Return (x, y) of the center of cell containing provided text 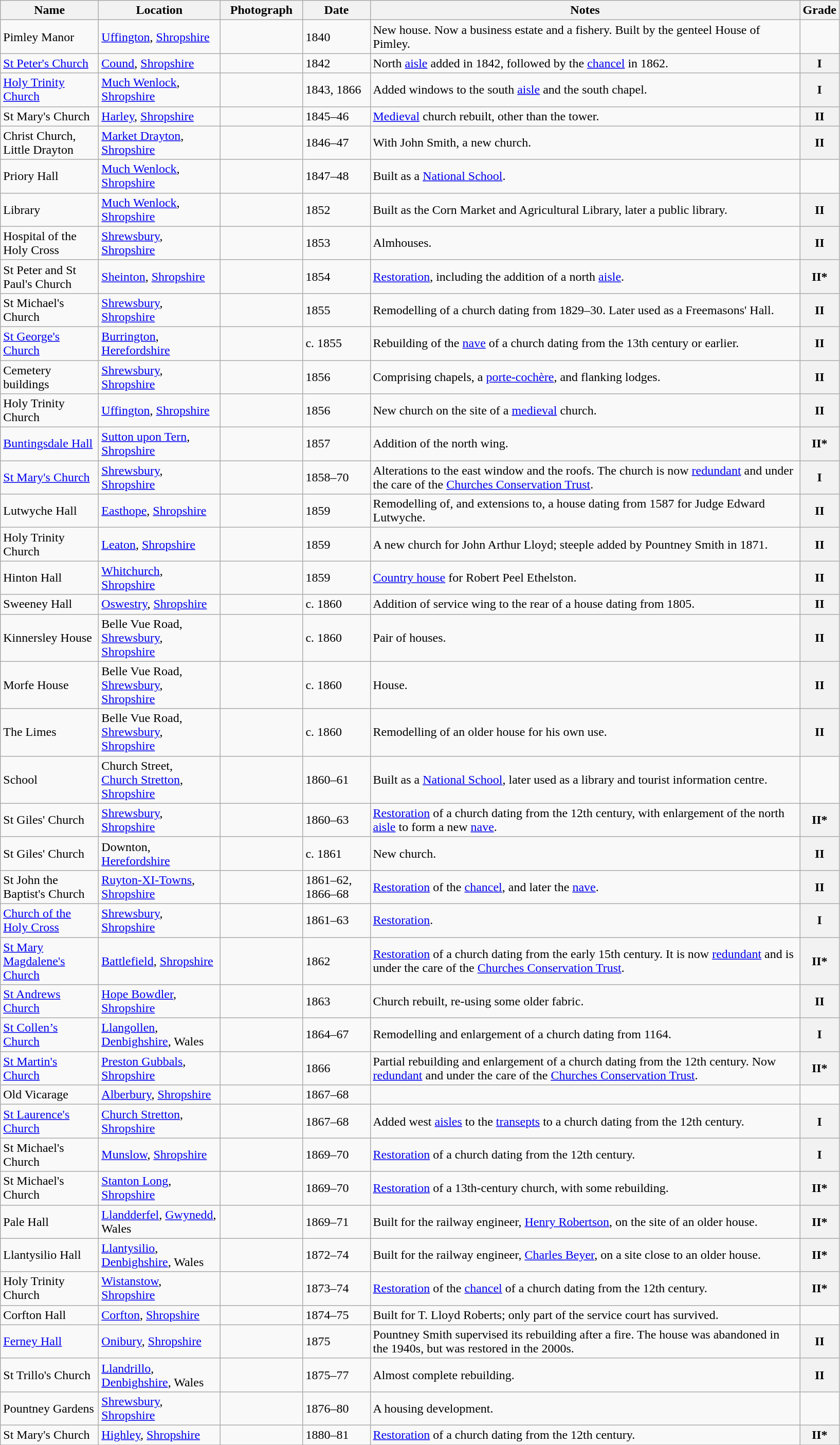
Medieval church rebuilt, other than the tower. (585, 116)
Location (159, 10)
1855 (336, 310)
Remodelling and enlargement of a church dating from 1164. (585, 1035)
Almost complete rebuilding. (585, 1375)
Oswestry, Shropshire (159, 604)
1847–48 (336, 176)
1845–46 (336, 116)
Market Drayton, Shropshire (159, 143)
Pountney Gardens (49, 1408)
Sheinton, Shropshire (159, 277)
St Peter's Church (49, 63)
Sutton upon Tern, Shropshire (159, 444)
Built as the Corn Market and Agricultural Library, later a public library. (585, 210)
1858–70 (336, 477)
Church rebuilt, re-using some older fabric. (585, 1002)
Date (336, 10)
Cound, Shropshire (159, 63)
Library (49, 210)
1857 (336, 444)
Pair of houses. (585, 638)
Restoration of the chancel, and later the nave. (585, 887)
1880–81 (336, 1435)
St Martin's Church (49, 1069)
Corfton Hall (49, 1315)
Burrington, Herefordshire (159, 344)
Christ Church, Little Drayton (49, 143)
St Trillo's Church (49, 1375)
St Mary Magdalene's Church (49, 961)
1864–67 (336, 1035)
Hope Bowdler, Shropshire (159, 1002)
1853 (336, 243)
1866 (336, 1069)
St Peter and St Paul's Church (49, 277)
Morfe House (49, 685)
Onibury, Shropshire (159, 1341)
Country house for Robert Peel Ethelston. (585, 578)
Llandderfel, Gwynedd, Wales (159, 1222)
1875 (336, 1341)
Ferney Hall (49, 1341)
Church Street,Church Stretton, Shropshire (159, 780)
1860–61 (336, 780)
Easthope, Shropshire (159, 511)
St John the Baptist's Church (49, 887)
Notes (585, 10)
Restoration of a 13th-century church, with some rebuilding. (585, 1188)
Sweeney Hall (49, 604)
1874–75 (336, 1315)
A housing development. (585, 1408)
Alberbury, Shropshire (159, 1095)
Built for the railway engineer, Charles Beyer, on a site close to an older house. (585, 1255)
Added windows to the south aisle and the south chapel. (585, 89)
1863 (336, 1002)
St Andrews Church (49, 1002)
1842 (336, 63)
Wistanstow, Shropshire (159, 1289)
Leaton, Shropshire (159, 544)
Added west aisles to the transepts to a church dating from the 12th century. (585, 1121)
Remodelling of a church dating from 1829–30. Later used as a Freemasons' Hall. (585, 310)
Photograph (261, 10)
North aisle added in 1842, followed by the chancel in 1862. (585, 63)
Church Stretton, Shropshire (159, 1121)
Kinnersley House (49, 638)
Munslow, Shropshire (159, 1155)
1873–74 (336, 1289)
Ruyton-XI-Towns, Shropshire (159, 887)
House. (585, 685)
Highley, Shropshire (159, 1435)
Built as a National School. (585, 176)
Llantysilio Hall (49, 1255)
Remodelling of an older house for his own use. (585, 732)
St Collen’s Church (49, 1035)
1854 (336, 277)
Stanton Long, Shropshire (159, 1188)
Lutwyche Hall (49, 511)
Grade (819, 10)
1860–63 (336, 820)
Restoration of a church dating from the 12th century, with enlargement of the north aisle to form a new nave. (585, 820)
1872–74 (336, 1255)
Partial rebuilding and enlargement of a church dating from the 12th century. Now redundant and under the care of the Churches Conservation Trust. (585, 1069)
1840 (336, 37)
Harley, Shropshire (159, 116)
Buntingsdale Hall (49, 444)
Built for the railway engineer, Henry Robertson, on the site of an older house. (585, 1222)
Restoration of a church dating from the early 15th century. It is now redundant and is under the care of the Churches Conservation Trust. (585, 961)
Remodelling of, and extensions to, a house dating from 1587 for Judge Edward Lutwyche. (585, 511)
Addition of the north wing. (585, 444)
Preston Gubbals, Shropshire (159, 1069)
St Laurence's Church (49, 1121)
Almhouses. (585, 243)
Pountney Smith supervised its rebuilding after a fire. The house was abandoned in the 1940s, but was restored in the 2000s. (585, 1341)
c. 1855 (336, 344)
With John Smith, a new church. (585, 143)
Alterations to the east window and the roofs. The church is now redundant and under the care of the Churches Conservation Trust. (585, 477)
Downton, Herefordshire (159, 854)
Priory Hall (49, 176)
Church of the Holy Cross (49, 920)
Hinton Hall (49, 578)
1846–47 (336, 143)
1861–62, 1866–68 (336, 887)
Llangollen, Denbighshire, Wales (159, 1035)
1876–80 (336, 1408)
Old Vicarage (49, 1095)
Pale Hall (49, 1222)
1875–77 (336, 1375)
1862 (336, 961)
New church. (585, 854)
Cemetery buildings (49, 376)
Whitchurch, Shropshire (159, 578)
Corfton, Shropshire (159, 1315)
Llantysilio, Denbighshire, Wales (159, 1255)
Pimley Manor (49, 37)
c. 1861 (336, 854)
Restoration. (585, 920)
Built for T. Lloyd Roberts; only part of the service court has survived. (585, 1315)
A new church for John Arthur Lloyd; steeple added by Pountney Smith in 1871. (585, 544)
1843, 1866 (336, 89)
Built as a National School, later used as a library and tourist information centre. (585, 780)
Restoration of the chancel of a church dating from the 12th century. (585, 1289)
Name (49, 10)
1861–63 (336, 920)
Restoration, including the addition of a north aisle. (585, 277)
Hospital of the Holy Cross (49, 243)
Battlefield, Shropshire (159, 961)
Addition of service wing to the rear of a house dating from 1805. (585, 604)
St George's Church (49, 344)
New church on the site of a medieval church. (585, 410)
Rebuilding of the nave of a church dating from the 13th century or earlier. (585, 344)
Comprising chapels, a porte-cochère, and flanking lodges. (585, 376)
Llandrillo, Denbighshire, Wales (159, 1375)
1869–71 (336, 1222)
The Limes (49, 732)
New house. Now a business estate and a fishery. Built by the genteel House of Pimley. (585, 37)
School (49, 780)
1852 (336, 210)
